Detect which cell encompasses the target text, then output its [x, y] center coordinate. 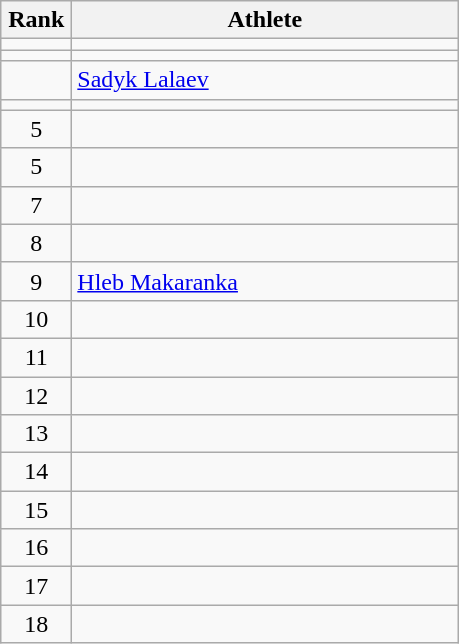
10 [36, 319]
14 [36, 472]
9 [36, 281]
16 [36, 548]
12 [36, 395]
8 [36, 243]
18 [36, 624]
11 [36, 357]
17 [36, 586]
13 [36, 434]
Sadyk Lalaev [265, 80]
7 [36, 205]
Hleb Makaranka [265, 281]
15 [36, 510]
Rank [36, 20]
Athlete [265, 20]
